Identify which cell holds the provided text, then report its (x, y) central coordinate. 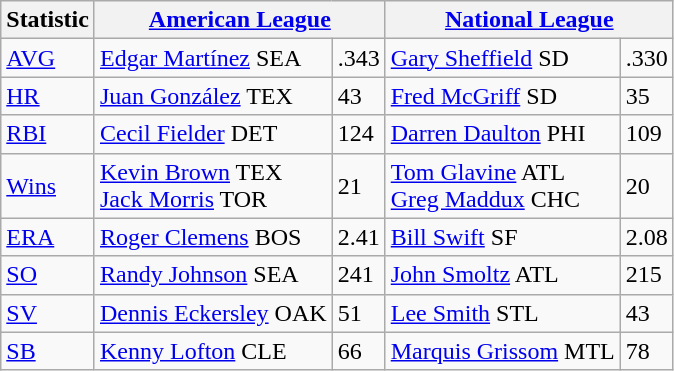
Randy Johnson SEA (213, 275)
RBI (48, 134)
.330 (646, 58)
2.08 (646, 237)
Marquis Grissom MTL (502, 351)
Kevin Brown TEX Jack Morris TOR (213, 186)
124 (358, 134)
Gary Sheffield SD (502, 58)
HR (48, 96)
Edgar Martínez SEA (213, 58)
ERA (48, 237)
Wins (48, 186)
Juan González TEX (213, 96)
Bill Swift SF (502, 237)
American League (240, 20)
SO (48, 275)
Lee Smith STL (502, 313)
21 (358, 186)
241 (358, 275)
35 (646, 96)
Cecil Fielder DET (213, 134)
SB (48, 351)
.343 (358, 58)
109 (646, 134)
51 (358, 313)
John Smoltz ATL (502, 275)
National League (529, 20)
215 (646, 275)
AVG (48, 58)
20 (646, 186)
Statistic (48, 20)
Dennis Eckersley OAK (213, 313)
Fred McGriff SD (502, 96)
Kenny Lofton CLE (213, 351)
Darren Daulton PHI (502, 134)
Roger Clemens BOS (213, 237)
SV (48, 313)
78 (646, 351)
Tom Glavine ATL Greg Maddux CHC (502, 186)
66 (358, 351)
2.41 (358, 237)
